Locate the cell with the specified text and output its (X, Y) center coordinate. 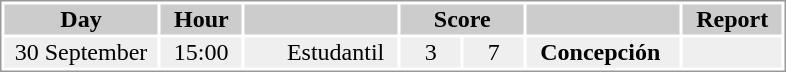
30 September (80, 53)
15:00 (200, 53)
Concepción (604, 53)
3 (431, 53)
Score (462, 19)
7 (494, 53)
Report (732, 19)
Estudantil (322, 53)
Day (80, 19)
Hour (200, 19)
